Provide the [x, y] coordinate of the cell's center where the given text is located.  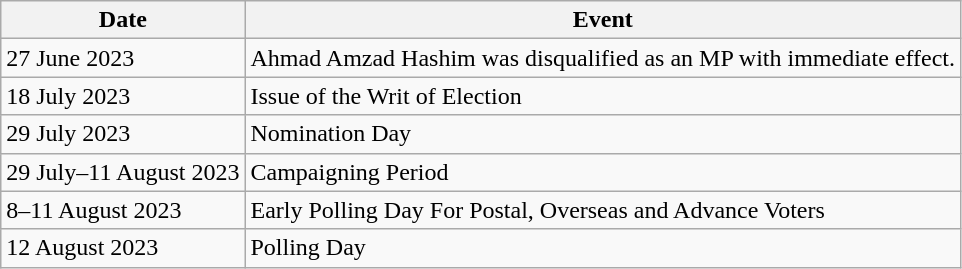
Date [123, 20]
Ahmad Amzad Hashim was disqualified as an MP with immediate effect. [603, 58]
Polling Day [603, 248]
Campaigning Period [603, 172]
Nomination Day [603, 134]
Event [603, 20]
29 July–11 August 2023 [123, 172]
18 July 2023 [123, 96]
8–11 August 2023 [123, 210]
27 June 2023 [123, 58]
12 August 2023 [123, 248]
29 July 2023 [123, 134]
Early Polling Day For Postal, Overseas and Advance Voters [603, 210]
Issue of the Writ of Election [603, 96]
